Locate the cell with the specified text and output its (x, y) center coordinate. 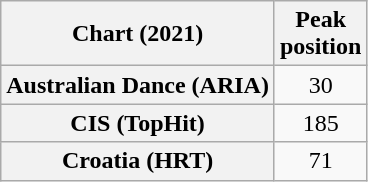
Australian Dance (ARIA) (138, 85)
Croatia (HRT) (138, 161)
Peakposition (320, 34)
Chart (2021) (138, 34)
30 (320, 85)
185 (320, 123)
71 (320, 161)
CIS (TopHit) (138, 123)
